Provide the (x, y) coordinate of the cell's center where the given text is located.  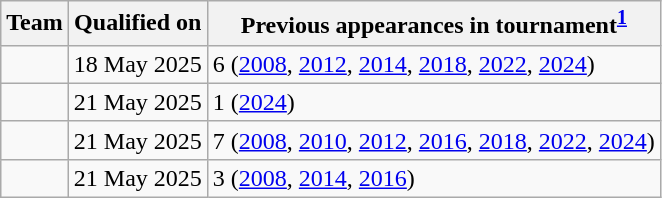
3 (2008, 2014, 2016) (434, 178)
7 (2008, 2010, 2012, 2016, 2018, 2022, 2024) (434, 140)
6 (2008, 2012, 2014, 2018, 2022, 2024) (434, 64)
Previous appearances in tournament1 (434, 24)
18 May 2025 (138, 64)
Qualified on (138, 24)
1 (2024) (434, 102)
Team (35, 24)
